For the text-containing cell, return its midpoint in [X, Y] coordinate format. 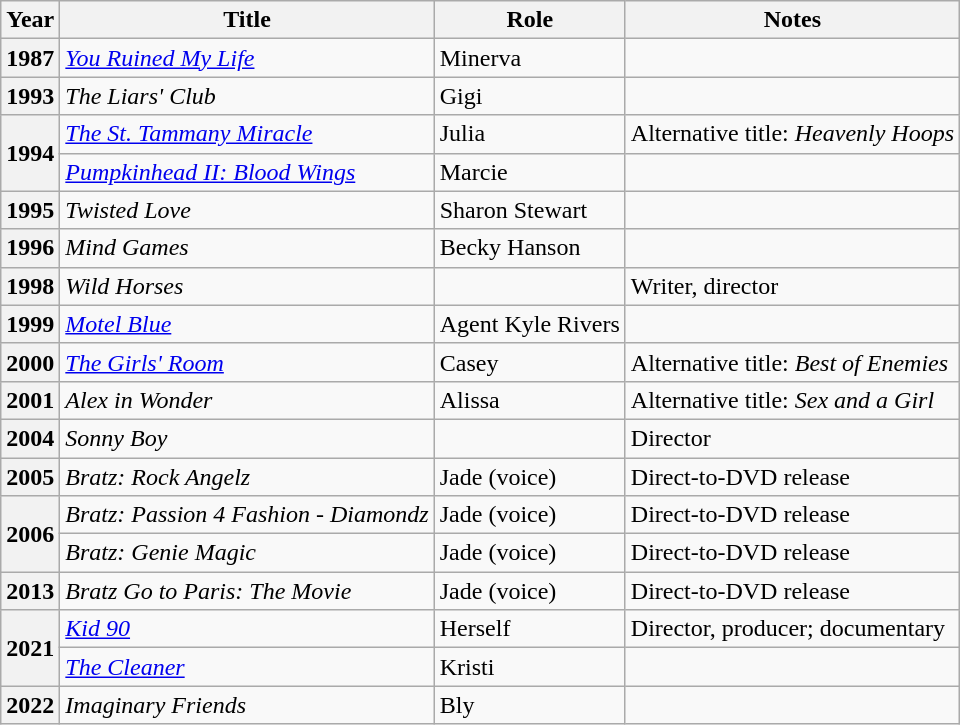
2001 [30, 400]
Mind Games [247, 248]
Julia [530, 134]
Bly [530, 705]
Motel Blue [247, 324]
Becky Hanson [530, 248]
Gigi [530, 96]
2000 [30, 362]
2005 [30, 477]
Sonny Boy [247, 438]
Herself [530, 629]
Sharon Stewart [530, 210]
Alternative title: Sex and a Girl [792, 400]
Imaginary Friends [247, 705]
2013 [30, 591]
Wild Horses [247, 286]
You Ruined My Life [247, 58]
1996 [30, 248]
1998 [30, 286]
Pumpkinhead II: Blood Wings [247, 172]
Kristi [530, 667]
Kid 90 [247, 629]
Alex in Wonder [247, 400]
2006 [30, 534]
Notes [792, 20]
Bratz: Rock Angelz [247, 477]
Bratz: Passion 4 Fashion - Diamondz [247, 515]
2022 [30, 705]
Alissa [530, 400]
Writer, director [792, 286]
The Cleaner [247, 667]
2021 [30, 648]
Alternative title: Heavenly Hoops [792, 134]
1994 [30, 153]
Bratz Go to Paris: The Movie [247, 591]
Role [530, 20]
Minerva [530, 58]
1999 [30, 324]
Casey [530, 362]
The Liars' Club [247, 96]
2004 [30, 438]
Agent Kyle Rivers [530, 324]
Marcie [530, 172]
The St. Tammany Miracle [247, 134]
1995 [30, 210]
1987 [30, 58]
Director, producer; documentary [792, 629]
Bratz: Genie Magic [247, 553]
The Girls' Room [247, 362]
Title [247, 20]
Year [30, 20]
Director [792, 438]
Alternative title: Best of Enemies [792, 362]
Twisted Love [247, 210]
1993 [30, 96]
